Locate the cell with the specified text and output its [X, Y] center coordinate. 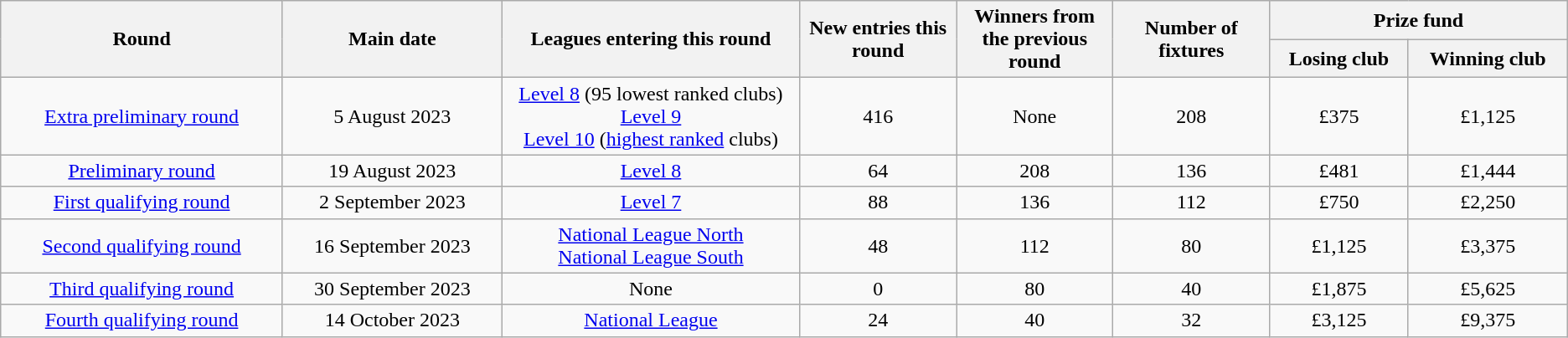
Losing club [1338, 59]
Fourth qualifying round [142, 320]
£3,125 [1338, 320]
Main date [392, 39]
Level 7 [650, 202]
64 [878, 171]
£375 [1338, 116]
Winners from the previous round [1035, 39]
14 October 2023 [392, 320]
Second qualifying round [142, 246]
£481 [1338, 171]
Third qualifying round [142, 289]
Extra preliminary round [142, 116]
Level 8 [650, 171]
48 [878, 246]
Round [142, 39]
£750 [1338, 202]
Preliminary round [142, 171]
16 September 2023 [392, 246]
£1,444 [1488, 171]
Leagues entering this round [650, 39]
32 [1191, 320]
Prize fund [1419, 20]
£3,375 [1488, 246]
30 September 2023 [392, 289]
Number of fixtures [1191, 39]
National League NorthNational League South [650, 246]
£5,625 [1488, 289]
416 [878, 116]
First qualifying round [142, 202]
£1,875 [1338, 289]
Winning club [1488, 59]
Level 8 (95 lowest ranked clubs)Level 9Level 10 (highest ranked clubs) [650, 116]
5 August 2023 [392, 116]
National League [650, 320]
2 September 2023 [392, 202]
19 August 2023 [392, 171]
0 [878, 289]
£9,375 [1488, 320]
New entries this round [878, 39]
£2,250 [1488, 202]
88 [878, 202]
24 [878, 320]
